Identify which cell holds the provided text, then report its (X, Y) central coordinate. 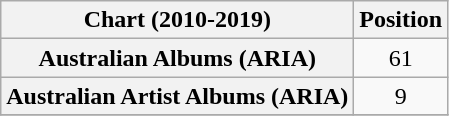
Chart (2010-2019) (178, 20)
Position (401, 20)
Australian Artist Albums (ARIA) (178, 96)
9 (401, 96)
Australian Albums (ARIA) (178, 58)
61 (401, 58)
